Identify which cell holds the provided text, then report its [X, Y] central coordinate. 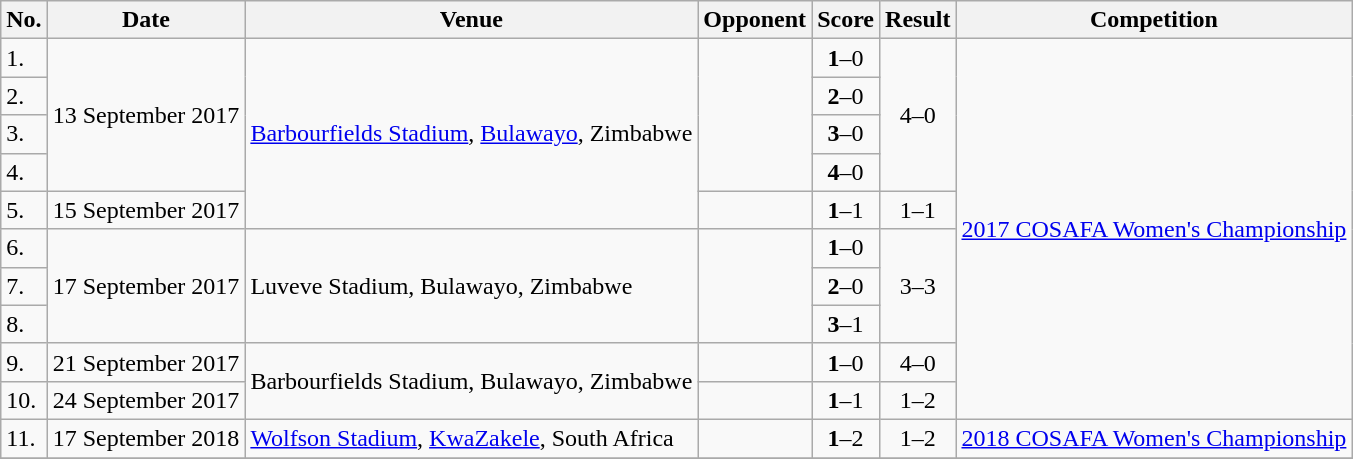
Result [918, 20]
15 September 2017 [146, 210]
Luveve Stadium, Bulawayo, Zimbabwe [472, 286]
3–1 [846, 324]
2018 COSAFA Women's Championship [1154, 438]
11. [24, 438]
No. [24, 20]
1. [24, 58]
4. [24, 172]
Date [146, 20]
13 September 2017 [146, 115]
3–3 [918, 286]
5. [24, 210]
6. [24, 248]
17 September 2018 [146, 438]
10. [24, 400]
2. [24, 96]
3. [24, 134]
2017 COSAFA Women's Championship [1154, 230]
9. [24, 362]
Competition [1154, 20]
7. [24, 286]
Opponent [755, 20]
Score [846, 20]
Wolfson Stadium, KwaZakele, South Africa [472, 438]
24 September 2017 [146, 400]
8. [24, 324]
21 September 2017 [146, 362]
17 September 2017 [146, 286]
3–0 [846, 134]
Venue [472, 20]
